Identify which cell holds the provided text, then report its (x, y) central coordinate. 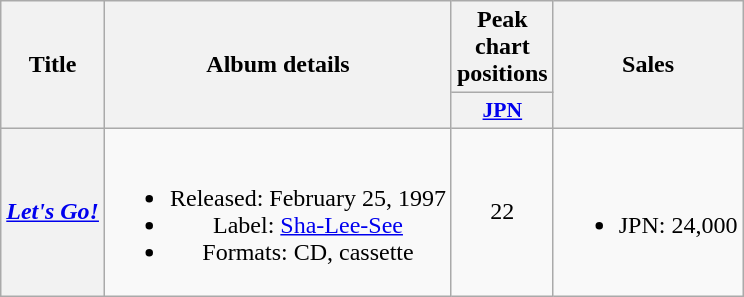
Let's Go! (53, 212)
JPN: 24,000 (648, 212)
Title (53, 65)
Peak chart positions (502, 47)
Sales (648, 65)
JPN (502, 111)
Released: February 25, 1997Label: Sha-Lee-SeeFormats: CD, cassette (278, 212)
22 (502, 212)
Album details (278, 65)
